Return the (X, Y) coordinate for the center point of the cell that contains the specified text.  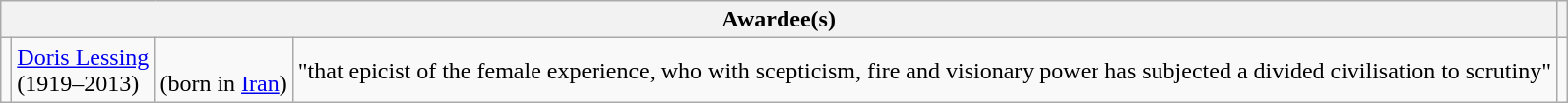
(born in Iran) (223, 71)
Awardee(s) (780, 20)
"that epicist of the female experience, who with scepticism, fire and visionary power has subjected a divided civilisation to scrutiny" (924, 71)
Doris Lessing(1919–2013) (83, 71)
